From the cell containing the given text, extract its center point as (X, Y) coordinate. 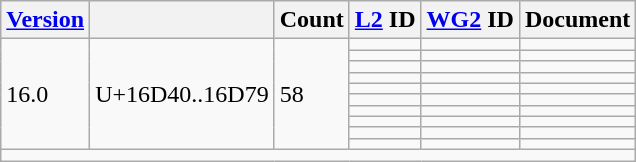
L2 ID (385, 20)
WG2 ID (470, 20)
Count (312, 20)
Document (577, 20)
Version (46, 20)
16.0 (46, 94)
U+16D40..16D79 (182, 94)
58 (312, 94)
